Locate the cell with the specified text and output its (x, y) center coordinate. 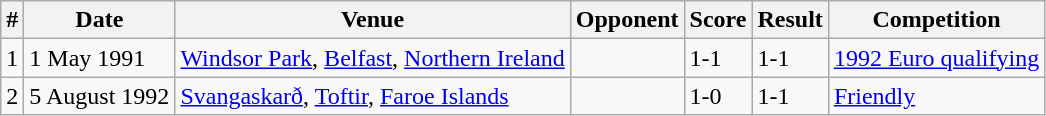
1992 Euro qualifying (936, 58)
Svangaskarð, Toftir, Faroe Islands (372, 96)
# (12, 20)
Friendly (936, 96)
1-0 (718, 96)
2 (12, 96)
Venue (372, 20)
Score (718, 20)
1 (12, 58)
5 August 1992 (100, 96)
1 May 1991 (100, 58)
Date (100, 20)
Opponent (627, 20)
Result (790, 20)
Competition (936, 20)
Windsor Park, Belfast, Northern Ireland (372, 58)
